Identify which cell holds the provided text, then report its [x, y] central coordinate. 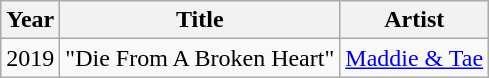
"Die From A Broken Heart" [200, 58]
2019 [30, 58]
Maddie & Tae [414, 58]
Artist [414, 20]
Year [30, 20]
Title [200, 20]
